Return [x, y] of the center of cell containing provided text 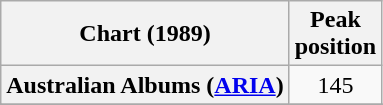
Australian Albums (ARIA) [145, 85]
145 [335, 85]
Chart (1989) [145, 34]
Peakposition [335, 34]
